Find where the given text appears and provide that cell's center as [X, Y] coordinate. 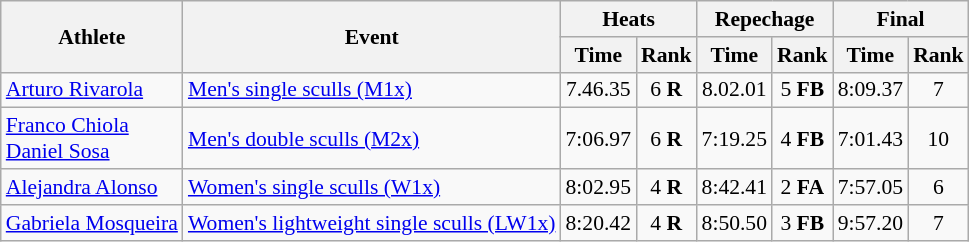
Women's lightweight single sculls (LW1x) [372, 223]
7:06.97 [598, 138]
7:57.05 [870, 187]
Gabriela Mosqueira [92, 223]
8:09.37 [870, 90]
9:57.20 [870, 223]
Arturo Rivarola [92, 90]
7:19.25 [734, 138]
Repechage [765, 19]
6 [938, 187]
Heats [629, 19]
10 [938, 138]
8:20.42 [598, 223]
Franco ChiolaDaniel Sosa [92, 138]
Men's single sculls (M1x) [372, 90]
7.46.35 [598, 90]
Final [901, 19]
Alejandra Alonso [92, 187]
Athlete [92, 36]
7:01.43 [870, 138]
2 FA [802, 187]
Men's double sculls (M2x) [372, 138]
3 FB [802, 223]
8:50.50 [734, 223]
8:42.41 [734, 187]
Event [372, 36]
8.02.01 [734, 90]
4 FB [802, 138]
5 FB [802, 90]
Women's single sculls (W1x) [372, 187]
8:02.95 [598, 187]
